Find where the given text appears and provide that cell's center as [x, y] coordinate. 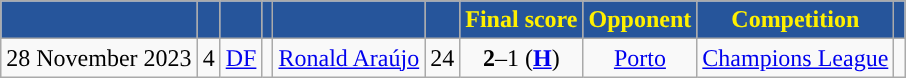
24 [442, 58]
Competition [796, 20]
DF [241, 58]
28 November 2023 [99, 58]
2–1 (H) [522, 58]
4 [208, 58]
Final score [522, 20]
Ronald Araújo [349, 58]
Champions League [796, 58]
Opponent [640, 20]
Porto [640, 58]
